Identify which cell holds the provided text, then report its [x, y] central coordinate. 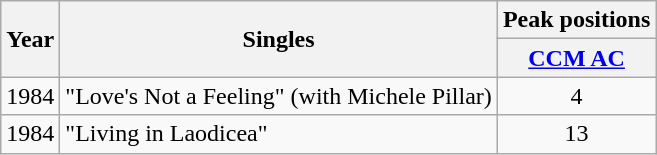
Year [30, 39]
"Living in Laodicea" [279, 134]
13 [576, 134]
Singles [279, 39]
CCM AC [576, 58]
Peak positions [576, 20]
"Love's Not a Feeling" (with Michele Pillar) [279, 96]
4 [576, 96]
